From the cell containing the given text, extract its center point as [x, y] coordinate. 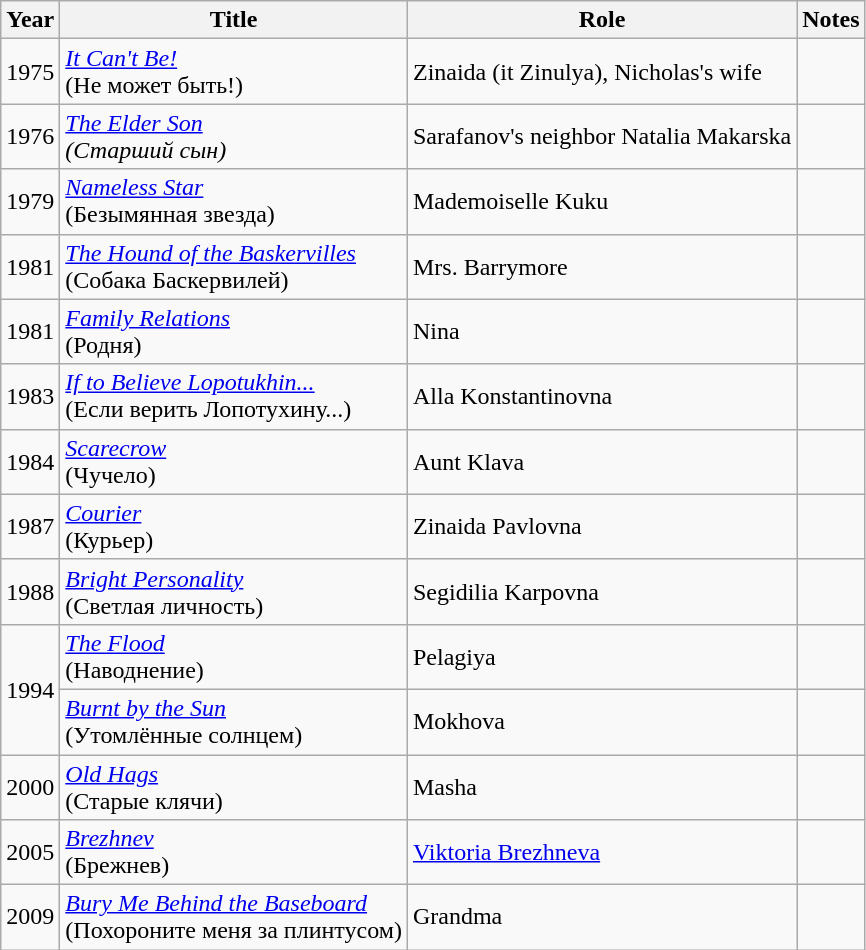
Alla Konstantinovna [602, 396]
The Hound of the Baskervilles(Собака Баскервилей) [234, 266]
Pelagiya [602, 656]
Segidilia Karpovna [602, 592]
2000 [30, 786]
The Elder Son(Старший сын) [234, 136]
2009 [30, 918]
Nina [602, 332]
Sarafanov's neighbor Natalia Makarska [602, 136]
If to Believe Lopotukhin...(Если верить Лопотухину...) [234, 396]
Old Hags(Старые клячи) [234, 786]
Year [30, 20]
Masha [602, 786]
1987 [30, 526]
Title [234, 20]
Notes [831, 20]
Burnt by the Sun(Утомлённые солнцем) [234, 722]
Family Relations(Родня) [234, 332]
It Can't Be!(Не может быть!) [234, 72]
1983 [30, 396]
2005 [30, 852]
1979 [30, 202]
1976 [30, 136]
Role [602, 20]
1984 [30, 462]
Nameless Star(Безымянная звезда) [234, 202]
Zinaida Pavlovna [602, 526]
Mrs. Barrymore [602, 266]
Mokhova [602, 722]
Courier(Курьер) [234, 526]
1988 [30, 592]
Scarecrow(Чучело) [234, 462]
Bury Me Behind the Baseboard(Похороните меня за плинтусом) [234, 918]
Viktoria Brezhneva [602, 852]
Zinaida (it Zinulya), Nicholas's wife [602, 72]
Aunt Klava [602, 462]
Grandma [602, 918]
1994 [30, 689]
The Flood(Наводнение) [234, 656]
Bright Personality(Светлая личность) [234, 592]
Brezhnev(Брежнев) [234, 852]
1975 [30, 72]
Mademoiselle Kuku [602, 202]
